Pinpoint the cell where the given text exists, returning its [X, Y] midpoint coordinate. 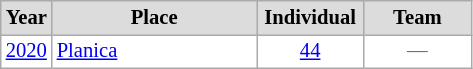
44 [310, 51]
Individual [310, 17]
Team [418, 17]
2020 [26, 51]
Year [26, 17]
Planica [154, 51]
— [418, 51]
Place [154, 17]
